For the text-containing cell, return its midpoint in [X, Y] coordinate format. 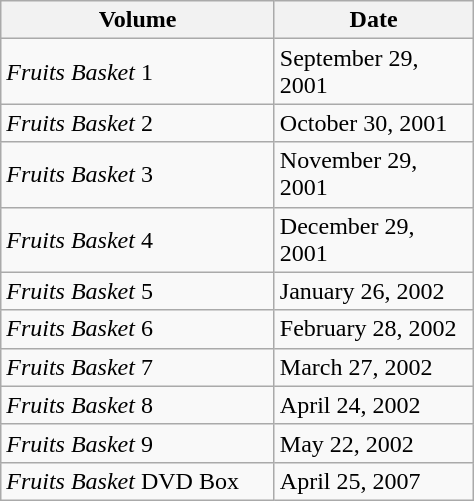
Fruits Basket 8 [138, 405]
Fruits Basket 4 [138, 240]
March 27, 2002 [374, 367]
Fruits Basket 7 [138, 367]
Fruits Basket 9 [138, 443]
Fruits Basket 2 [138, 123]
Fruits Basket 3 [138, 174]
May 22, 2002 [374, 443]
November 29, 2001 [374, 174]
Fruits Basket 5 [138, 291]
October 30, 2001 [374, 123]
Fruits Basket DVD Box [138, 481]
April 24, 2002 [374, 405]
February 28, 2002 [374, 329]
Date [374, 20]
Volume [138, 20]
December 29, 2001 [374, 240]
April 25, 2007 [374, 481]
September 29, 2001 [374, 72]
Fruits Basket 1 [138, 72]
Fruits Basket 6 [138, 329]
January 26, 2002 [374, 291]
